Scan for the cell matching the given text and deliver its (X, Y) coordinate at center. 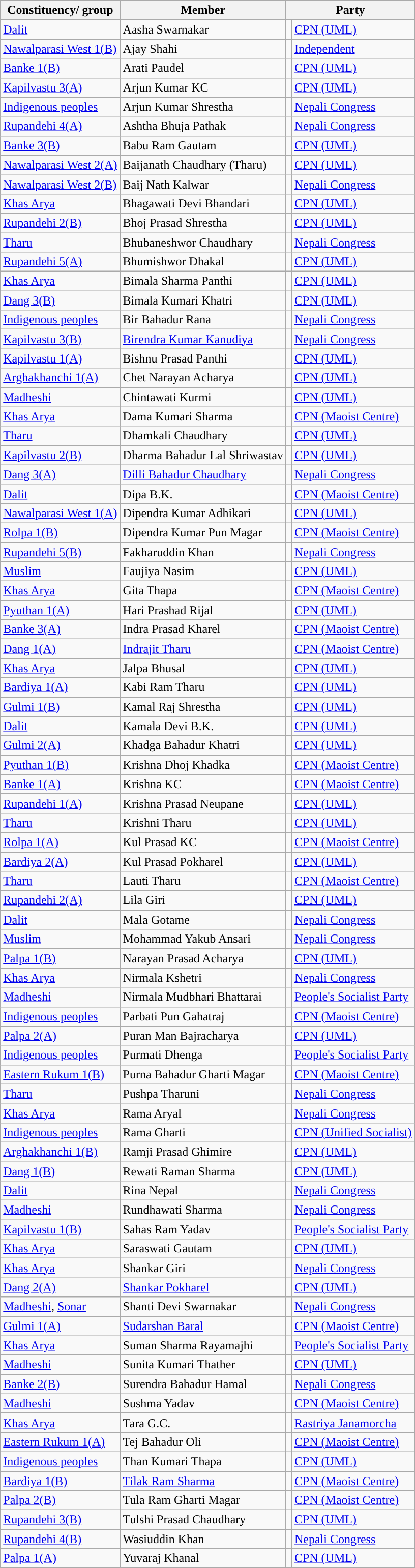
Ramji Prasad Ghimire (203, 1152)
Surendra Bahadur Hamal (203, 1384)
Pushpa Tharuni (203, 1094)
Arjun Kumar KC (203, 87)
CPN (Unified Socialist) (353, 1132)
Rupandehi 1(A) (60, 803)
Bhagawati Devi Bhandari (203, 203)
Rundhawati Sharma (203, 1210)
Rama Gharti (203, 1132)
Babu Ram Gautam (203, 145)
Nirmala Kshetri (203, 978)
Krishna Dhoj Khadka (203, 765)
Lauti Tharu (203, 881)
Rupandehi 5(B) (60, 552)
Rolpa 1(B) (60, 532)
Lila Giri (203, 900)
Nirmala Mudbhari Bhattarai (203, 997)
Saraswati Gautam (203, 1249)
Sunita Kumari Thather (203, 1365)
Nawalparasi West 2(B) (60, 184)
Arghakhanchi 1(B) (60, 1152)
Dipendra Kumar Pun Magar (203, 532)
Palpa 2(B) (60, 1500)
Puran Man Bajracharya (203, 1036)
Tula Ram Gharti Magar (203, 1500)
Bardiya 2(A) (60, 862)
Chet Narayan Acharya (203, 378)
Tara G.C. (203, 1423)
Dipendra Kumar Adhikari (203, 513)
Nawalparasi West 2(A) (60, 165)
Kul Prasad KC (203, 842)
Chintawati Kurmi (203, 397)
Faujiya Nasim (203, 571)
Palpa 1(A) (60, 1558)
Kapilvastu 1(B) (60, 1229)
Dang 3(B) (60, 300)
Parbati Pun Gahatraj (203, 1016)
Eastern Rukum 1(B) (60, 1074)
Sudarshan Baral (203, 1326)
Mohammad Yakub Ansari (203, 939)
Sahas Ram Yadav (203, 1229)
Rupandehi 3(B) (60, 1520)
Yuvaraj Khanal (203, 1558)
Rastriya Janamorcha (353, 1423)
Bishnu Prasad Panthi (203, 358)
Baijanath Chaudhary (Tharu) (203, 165)
Dang 1(B) (60, 1171)
Shankar Giri (203, 1268)
Gulmi 1(B) (60, 707)
Bhubaneshwor Chaudhary (203, 243)
Kapilvastu 3(B) (60, 339)
Than Kumari Thapa (203, 1461)
Shankar Pokharel (203, 1287)
Mala Gotame (203, 920)
Eastern Rukum 1(A) (60, 1442)
Gulmi 1(A) (60, 1326)
Purna Bahadur Gharti Magar (203, 1074)
Dang 3(A) (60, 474)
Dama Kumari Sharma (203, 416)
Tilak Ram Sharma (203, 1481)
Kapilvastu 1(A) (60, 358)
Bimala Kumari Khatri (203, 300)
Dang 2(A) (60, 1287)
Rolpa 1(A) (60, 842)
Gulmi 2(A) (60, 745)
Khadga Bahadur Khatri (203, 745)
Hari Prashad Rijal (203, 610)
Arjun Kumar Shrestha (203, 107)
Krishni Tharu (203, 823)
Rama Aryal (203, 1113)
Bir Bahadur Rana (203, 320)
Kabi Ram Tharu (203, 687)
Bhumishwor Dhakal (203, 262)
Kapilvastu 2(B) (60, 455)
Nawalparasi West 1(B) (60, 49)
Wasiuddin Khan (203, 1539)
Rina Nepal (203, 1191)
Kul Prasad Pokharel (203, 862)
Birendra Kumar Kanudiya (203, 339)
Kamala Devi B.K. (203, 726)
Palpa 2(A) (60, 1036)
Aasha Swarnakar (203, 29)
Rupandehi 4(A) (60, 126)
Jalpa Bhusal (203, 668)
Dang 1(A) (60, 649)
Rupandehi 2(B) (60, 223)
Bardiya 1(A) (60, 687)
Rewati Raman Sharma (203, 1171)
Rupandehi 2(A) (60, 900)
Pyuthan 1(B) (60, 765)
Banke 3(A) (60, 629)
Krishna KC (203, 784)
Gita Thapa (203, 591)
Rupandehi 4(B) (60, 1539)
Kamal Raj Shrestha (203, 707)
Party (350, 10)
Suman Sharma Rayamajhi (203, 1345)
Arati Paudel (203, 68)
Fakharuddin Khan (203, 552)
Bhoj Prasad Shrestha (203, 223)
Baij Nath Kalwar (203, 184)
Purmati Dhenga (203, 1055)
Banke 1(B) (60, 68)
Rupandehi 5(A) (60, 262)
Dharma Bahadur Lal Shriwastav (203, 455)
Dipa B.K. (203, 494)
Ashtha Bhuja Pathak (203, 126)
Indrajit Tharu (203, 649)
Madheshi, Sonar (60, 1307)
Shanti Devi Swarnakar (203, 1307)
Ajay Shahi (203, 49)
Narayan Prasad Acharya (203, 958)
Banke 3(B) (60, 145)
Tulshi Prasad Chaudhary (203, 1520)
Pyuthan 1(A) (60, 610)
Tej Bahadur Oli (203, 1442)
Indra Prasad Kharel (203, 629)
Sushma Yadav (203, 1403)
Member (203, 10)
Constituency/ group (60, 10)
Nawalparasi West 1(A) (60, 513)
Dhamkali Chaudhary (203, 436)
Bimala Sharma Panthi (203, 281)
Palpa 1(B) (60, 958)
Banke 2(B) (60, 1384)
Independent (353, 49)
Arghakhanchi 1(A) (60, 378)
Bardiya 1(B) (60, 1481)
Banke 1(A) (60, 784)
Dilli Bahadur Chaudhary (203, 474)
Kapilvastu 3(A) (60, 87)
Krishna Prasad Neupane (203, 803)
